Determine the [x, y] coordinate at the center of the cell enclosing the given text.  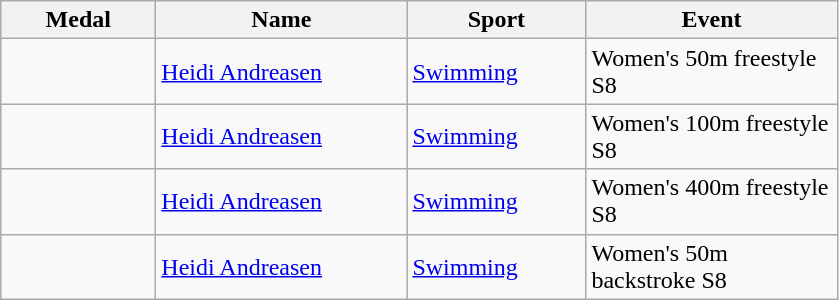
Medal [78, 20]
Event [712, 20]
Women's 100m freestyle S8 [712, 136]
Women's 400m freestyle S8 [712, 202]
Women's 50m freestyle S8 [712, 72]
Women's 50m backstroke S8 [712, 266]
Name [282, 20]
Sport [496, 20]
